Identify which cell holds the provided text, then report its [x, y] central coordinate. 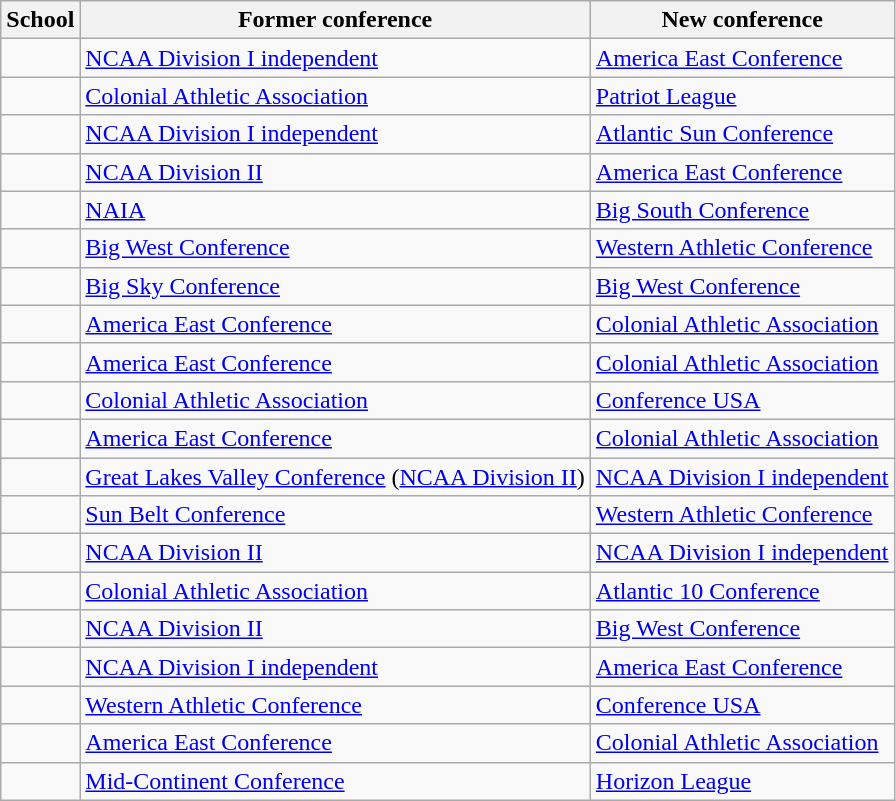
Big South Conference [742, 210]
Atlantic Sun Conference [742, 134]
Horizon League [742, 781]
Sun Belt Conference [335, 515]
Mid-Continent Conference [335, 781]
Patriot League [742, 96]
Atlantic 10 Conference [742, 591]
New conference [742, 20]
Big Sky Conference [335, 286]
School [40, 20]
Great Lakes Valley Conference (NCAA Division II) [335, 477]
NAIA [335, 210]
Former conference [335, 20]
